Return the [x, y] coordinate for the center point of the cell that contains the specified text.  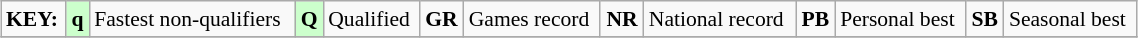
GR [442, 19]
Qualified [371, 19]
Personal best [900, 19]
Seasonal best [1070, 19]
Q [309, 19]
Fastest non-qualifiers [192, 19]
NR [622, 19]
PB [816, 19]
Games record [532, 19]
National record [720, 19]
q [78, 19]
SB [985, 19]
KEY: [34, 19]
